Provide the (X, Y) coordinate of the cell's center where the given text is located.  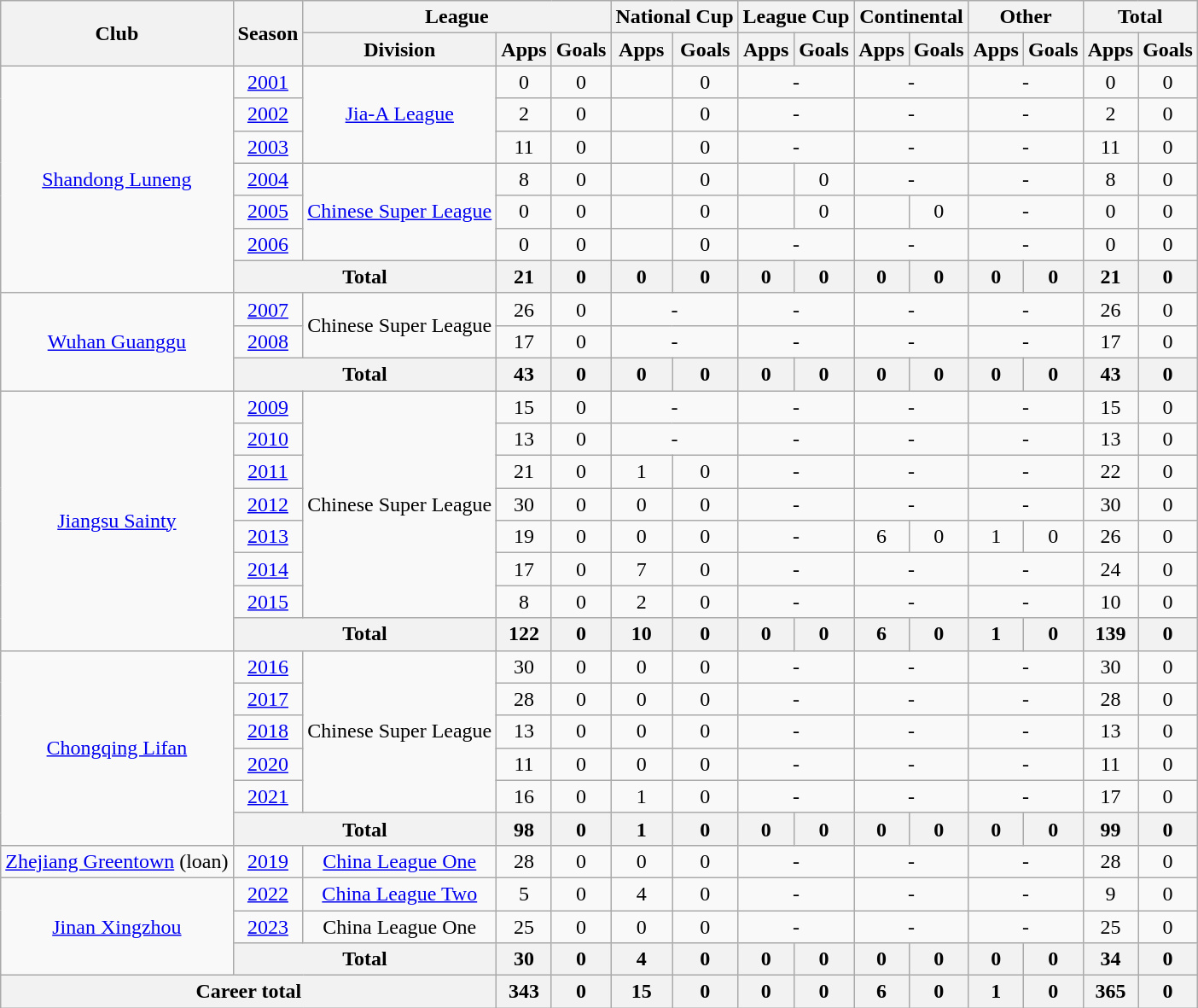
365 (1110, 992)
Wuhan Guanggu (117, 341)
2019 (268, 861)
2005 (268, 212)
2013 (268, 537)
Zhejiang Greentown (loan) (117, 861)
2006 (268, 244)
2017 (268, 699)
19 (524, 537)
2020 (268, 764)
16 (524, 796)
2022 (268, 894)
Shandong Luneng (117, 179)
98 (524, 829)
League Cup (796, 17)
National Cup (674, 17)
2012 (268, 504)
2004 (268, 179)
Jia-A League (399, 114)
Chongqing Lifan (117, 748)
China League Two (399, 894)
7 (642, 569)
24 (1110, 569)
99 (1110, 829)
2001 (268, 82)
Jiangsu Sainty (117, 521)
2016 (268, 667)
2011 (268, 472)
5 (524, 894)
343 (524, 992)
Season (268, 33)
Jinan Xingzhou (117, 926)
2010 (268, 440)
2009 (268, 407)
9 (1110, 894)
Other (1026, 17)
Club (117, 33)
139 (1110, 634)
Division (399, 50)
2003 (268, 147)
2014 (268, 569)
Career total (249, 992)
League (457, 17)
Continental (911, 17)
2021 (268, 796)
2002 (268, 114)
2018 (268, 731)
122 (524, 634)
2023 (268, 926)
2008 (268, 341)
2007 (268, 309)
34 (1110, 959)
22 (1110, 472)
2015 (268, 602)
